Search for the cell housing the specified text and yield its [x, y] center coordinate. 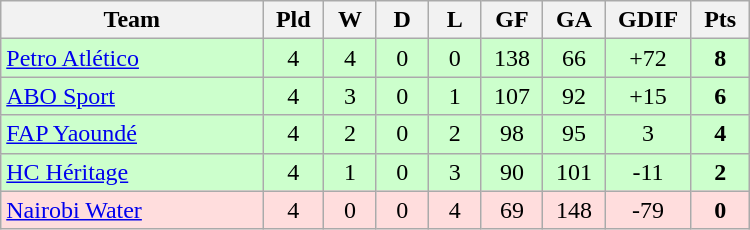
Team [132, 20]
Pts [720, 20]
98 [512, 134]
-79 [648, 210]
95 [574, 134]
+72 [648, 58]
W [350, 20]
FAP Yaoundé [132, 134]
8 [720, 58]
92 [574, 96]
90 [512, 172]
ABO Sport [132, 96]
Pld [294, 20]
101 [574, 172]
69 [512, 210]
GDIF [648, 20]
-11 [648, 172]
GF [512, 20]
138 [512, 58]
GA [574, 20]
107 [512, 96]
D [402, 20]
Petro Atlético [132, 58]
Nairobi Water [132, 210]
+15 [648, 96]
HC Héritage [132, 172]
66 [574, 58]
6 [720, 96]
148 [574, 210]
L [454, 20]
